Output the [x, y] coordinate of the center of the cell containing the given text.  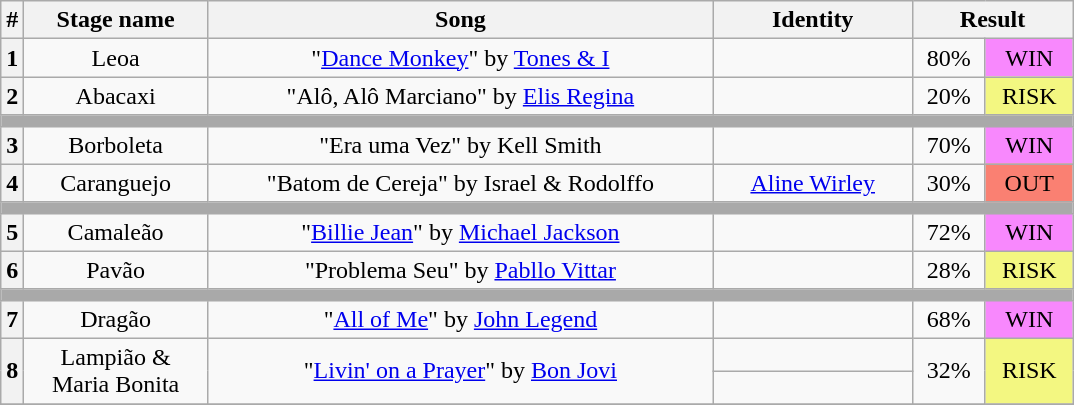
"Dance Monkey" by Tones & I [460, 58]
72% [948, 232]
Lampião & Maria Bonita [116, 370]
Aline Wirley [812, 183]
28% [948, 270]
1 [12, 58]
Song [460, 20]
Abacaxi [116, 96]
"All of Me" by John Legend [460, 319]
"Problema Seu" by Pabllo Vittar [460, 270]
"Alô, Alô Marciano" by Elis Regina [460, 96]
2 [12, 96]
Caranguejo [116, 183]
70% [948, 145]
Borboleta [116, 145]
68% [948, 319]
# [12, 20]
30% [948, 183]
20% [948, 96]
Leoa [116, 58]
7 [12, 319]
5 [12, 232]
Dragão [116, 319]
4 [12, 183]
8 [12, 370]
"Era uma Vez" by Kell Smith [460, 145]
32% [948, 370]
Result [992, 20]
6 [12, 270]
Pavão [116, 270]
3 [12, 145]
Stage name [116, 20]
Identity [812, 20]
80% [948, 58]
OUT [1029, 183]
"Billie Jean" by Michael Jackson [460, 232]
"Batom de Cereja" by Israel & Rodolffo [460, 183]
"Livin' on a Prayer" by Bon Jovi [460, 370]
Camaleão [116, 232]
